Detect which cell encompasses the target text, then output its (x, y) center coordinate. 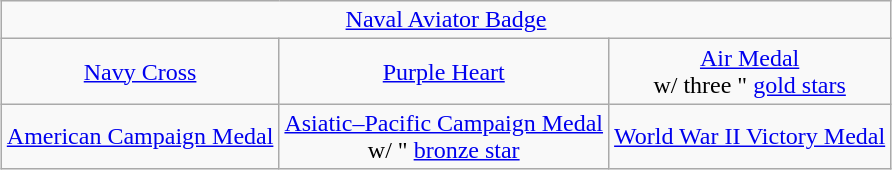
Navy Cross (140, 72)
World War II Victory Medal (750, 136)
Purple Heart (444, 72)
Naval Aviator Badge (446, 20)
American Campaign Medal (140, 136)
Asiatic–Pacific Campaign Medalw/ " bronze star (444, 136)
Air Medalw/ three " gold stars (750, 72)
